Scan for the cell matching the given text and deliver its [X, Y] coordinate at center. 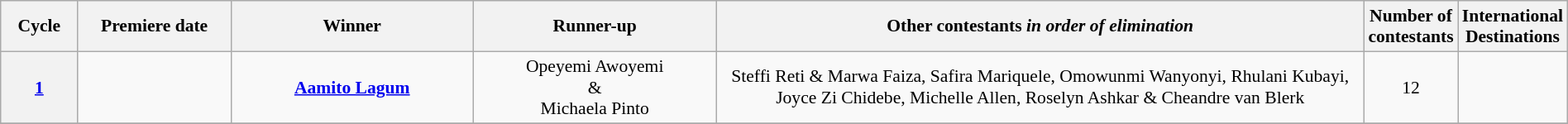
Number of contestants [1411, 26]
Other contestants in order of elimination [1040, 26]
1 [40, 88]
Runner-up [595, 26]
12 [1411, 88]
Winner [352, 26]
Aamito Lagum [352, 88]
Cycle [40, 26]
Opeyemi Awoyemi&Michaela Pinto [595, 88]
Premiere date [154, 26]
Steffi Reti & Marwa Faiza, Safira Mariquele, Omowunmi Wanyonyi, Rhulani Kubayi, Joyce Zi Chidebe, Michelle Allen, Roselyn Ashkar & Cheandre van Blerk [1040, 88]
International Destinations [1513, 26]
